Detect which cell encompasses the target text, then output its (X, Y) center coordinate. 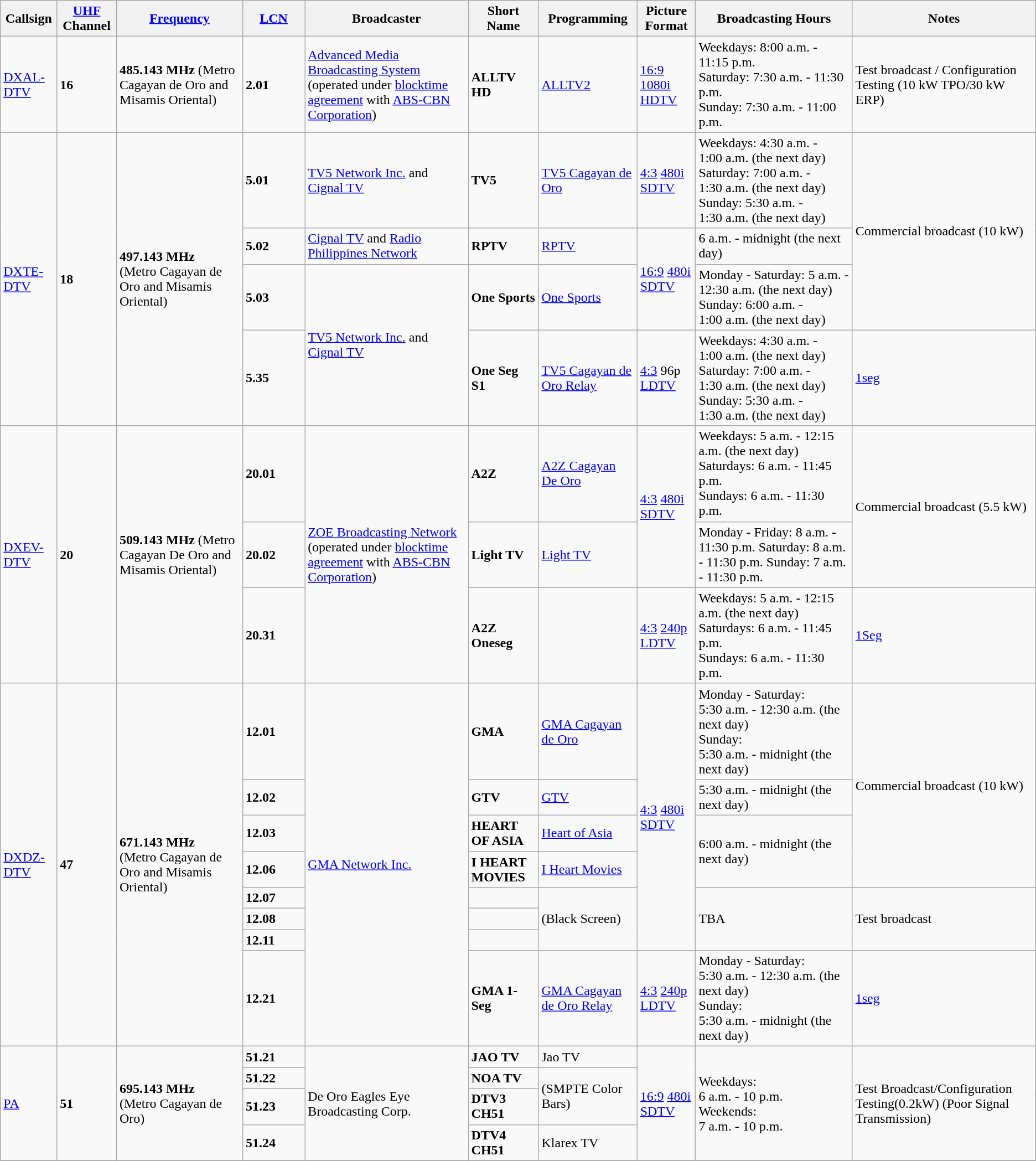
Commercial broadcast (5.5 kW) (944, 507)
GMA Cagayan de Oro Relay (588, 999)
Monday - Saturday: 5 a.m. - 12:30 a.m. (the next day) Sunday: 6:00 a.m. - 1:00 a.m. (the next day) (774, 297)
ALLTV2 (588, 84)
Broadcaster (386, 19)
12.21 (273, 999)
12.08 (273, 919)
TV5 Cagayan de Oro Relay (588, 378)
One Seg S1 (504, 378)
ZOE Broadcasting Network (operated under blocktime agreement with ABS-CBN Corporation) (386, 555)
Frequency (179, 19)
Cignal TV and Radio Philippines Network (386, 246)
5:30 a.m. - midnight (the next day) (774, 797)
20 (87, 555)
DXAL-DTV (29, 84)
12.01 (273, 731)
TV5 Cagayan de Oro (588, 180)
12.06 (273, 869)
DXDZ-DTV (29, 865)
12.07 (273, 898)
Heart of Asia (588, 833)
NOA TV (504, 1078)
16:9 1080i HDTV (666, 84)
LCN (273, 19)
497.143 MHz(Metro Cagayan de Oro and Misamis Oriental) (179, 279)
695.143 MHz(Metro Cagayan de Oro) (179, 1103)
DXEV-DTV (29, 555)
Klarex TV (588, 1143)
JAO TV (504, 1057)
47 (87, 865)
A2Z (504, 474)
5.03 (273, 297)
Weekdays: 8:00 a.m. - 11:15 p.m.Saturday: 7:30 a.m. - 11:30 p.m.Sunday: 7:30 a.m. - 11:00 p.m. (774, 84)
DXTE-DTV (29, 279)
ALLTV HD (504, 84)
Picture Format (666, 19)
Weekdays: 6 a.m. - 10 p.m. Weekends: 7 a.m. - 10 p.m. (774, 1103)
GMA (504, 731)
5.02 (273, 246)
51.24 (273, 1143)
I HEART MOVIES (504, 869)
A2Z Cagayan De Oro (588, 474)
51.23 (273, 1106)
51.21 (273, 1057)
(Black Screen) (588, 919)
20.01 (273, 474)
16 (87, 84)
I Heart Movies (588, 869)
Notes (944, 19)
Test broadcast (944, 919)
18 (87, 279)
6:00 a.m. - midnight (the next day) (774, 851)
A2Z Oneseg (504, 636)
UHF Channel (87, 19)
DTV4 CH51 (504, 1143)
12.03 (273, 833)
6 a.m. - midnight (the next day) (774, 246)
Short Name (504, 19)
Callsign (29, 19)
485.143 MHz (Metro Cagayan de Oro and Misamis Oriental) (179, 84)
2.01 (273, 84)
Jao TV (588, 1057)
12.02 (273, 797)
12.11 (273, 940)
20.02 (273, 555)
Test broadcast / Configuration Testing (10 kW TPO/30 kW ERP) (944, 84)
51.22 (273, 1078)
De Oro Eagles Eye Broadcasting Corp. (386, 1103)
509.143 MHz (Metro Cagayan De Oro and Misamis Oriental) (179, 555)
5.35 (273, 378)
TBA (774, 919)
GMA 1-Seg (504, 999)
20.31 (273, 636)
Monday - Friday: 8 a.m. - 11:30 p.m. Saturday: 8 a.m. - 11:30 p.m. Sunday: 7 a.m. - 11:30 p.m. (774, 555)
671.143 MHz(Metro Cagayan de Oro and Misamis Oriental) (179, 865)
5.01 (273, 180)
PA (29, 1103)
1Seg (944, 636)
51 (87, 1103)
4:3 96p LDTV (666, 378)
TV5 (504, 180)
DTV3 CH51 (504, 1106)
HEART OF ASIA (504, 833)
Advanced Media Broadcasting System (operated under blocktime agreement with ABS-CBN Corporation) (386, 84)
GMA Cagayan de Oro (588, 731)
Broadcasting Hours (774, 19)
Test Broadcast/Configuration Testing(0.2kW) (Poor Signal Transmission) (944, 1103)
(SMPTE Color Bars) (588, 1096)
GMA Network Inc. (386, 865)
Programming (588, 19)
